Provide the (x, y) coordinate of the cell's center where the given text is located.  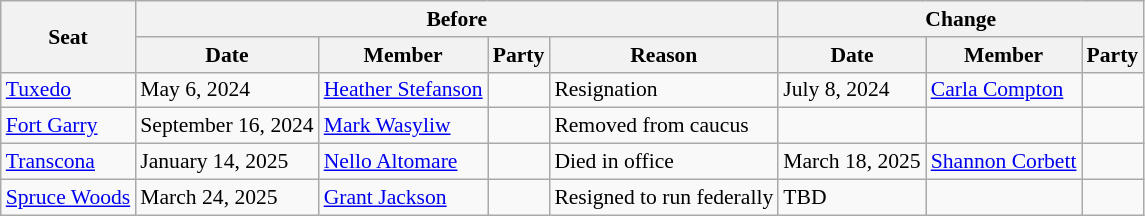
Removed from caucus (664, 126)
Seat (68, 36)
TBD (852, 197)
Grant Jackson (404, 197)
Before (456, 19)
March 24, 2025 (226, 197)
Change (960, 19)
Spruce Woods (68, 197)
Died in office (664, 162)
Mark Wasyliw (404, 126)
Shannon Corbett (1004, 162)
Nello Altomare (404, 162)
September 16, 2024 (226, 126)
Resignation (664, 90)
Transcona (68, 162)
January 14, 2025 (226, 162)
May 6, 2024 (226, 90)
Tuxedo (68, 90)
Reason (664, 55)
Heather Stefanson (404, 90)
Fort Garry (68, 126)
March 18, 2025 (852, 162)
Resigned to run federally (664, 197)
July 8, 2024 (852, 90)
Carla Compton (1004, 90)
